Provide the (X, Y) coordinate of the cell's center where the given text is located.  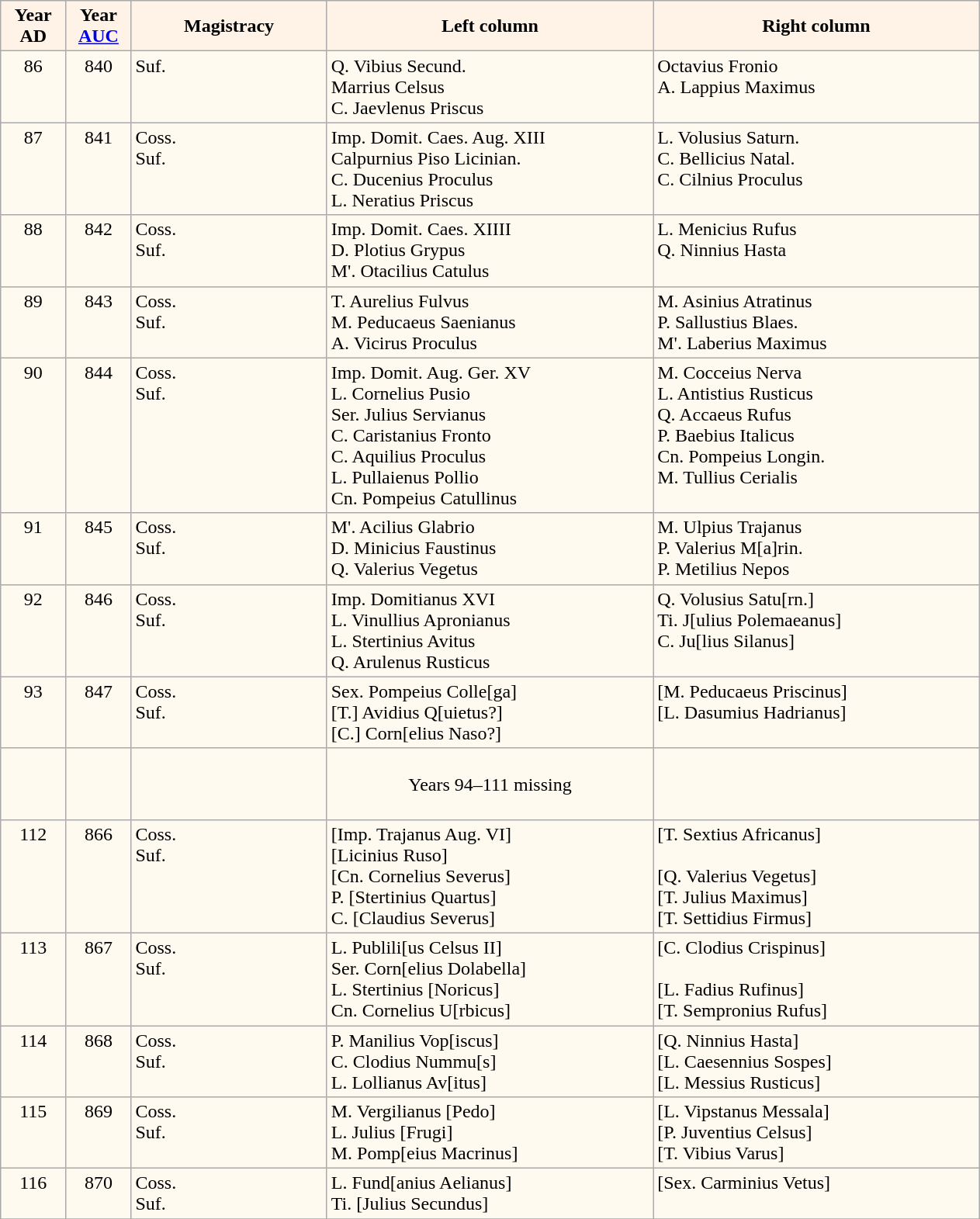
Imp. Domitianus XVIL. Vinullius ApronianusL. Stertinius AvitusQ. Arulenus Rusticus (490, 630)
Magistracy (229, 26)
Imp. Domit. Aug. Ger. XVL. Cornelius PusioSer. Julius ServianusC. Caristanius FrontoC. Aquilius ProculusL. Pullaienus PollioCn. Pompeius Catullinus (490, 435)
Imp. Domit. Caes. Aug. XIIICalpurnius Piso Licinian.C. Ducenius ProculusL. Neratius Priscus (490, 169)
867 (99, 979)
M. Cocceius NervaL. Antistius RusticusQ. Accaeus RufusP. Baebius ItalicusCn. Pompeius Longin.M. Tullius Cerialis (816, 435)
Left column (490, 26)
L. Volusius Saturn.C. Bellicius Natal.C. Cilnius Proculus (816, 169)
L. Publili[us Celsus II]Ser. Corn[elius Dolabella]L. Stertinius [Noricus]Cn. Cornelius U[rbicus] (490, 979)
[C. Clodius Crispinus][L. Fadius Rufinus][T. Sempronius Rufus] (816, 979)
[L. Vipstanus Messala][P. Juventius Celsus][T. Vibius Varus] (816, 1133)
843 (99, 322)
Suf. (229, 87)
845 (99, 549)
[Sex. Carminius Vetus] (816, 1193)
868 (99, 1061)
P. Manilius Vop[iscus]C. Clodius Nummu[s]L. Lollianus Av[itus] (490, 1061)
Q. Vibius Secund.Marrius CelsusC. Jaevlenus Priscus (490, 87)
115 (33, 1133)
842 (99, 251)
869 (99, 1133)
91 (33, 549)
844 (99, 435)
M. Asinius AtratinusP. Sallustius Blaes.M'. Laberius Maximus (816, 322)
M. Vergilianus [Pedo]L. Julius [Frugi]M. Pomp[eius Macrinus] (490, 1133)
M. Ulpius TrajanusP. Valerius M[a]rin.P. Metilius Nepos (816, 549)
Octavius FronioA. Lappius Maximus (816, 87)
[Imp. Trajanus Aug. VI][Licinius Ruso][Cn. Cornelius Severus]P. [Stertinius Quartus]C. [Claudius Severus] (490, 876)
112 (33, 876)
[T. Sextius Africanus][Q. Valerius Vegetus][T. Julius Maximus][T. Settidius Firmus] (816, 876)
841 (99, 169)
840 (99, 87)
113 (33, 979)
YearAD (33, 26)
L. Fund[anius Aelianus]Ti. [Julius Secundus] (490, 1193)
Years 94–111 missing (490, 784)
847 (99, 712)
866 (99, 876)
92 (33, 630)
93 (33, 712)
L. Menicius RufusQ. Ninnius Hasta (816, 251)
Sex. Pompeius Colle[ga][T.] Avidius Q[uietus?][C.] Corn[elius Naso?] (490, 712)
87 (33, 169)
M'. Acilius GlabrioD. Minicius FaustinusQ. Valerius Vegetus (490, 549)
114 (33, 1061)
[M. Peducaeus Priscinus][L. Dasumius Hadrianus] (816, 712)
88 (33, 251)
Right column (816, 26)
846 (99, 630)
86 (33, 87)
Q. Volusius Satu[rn.]Ti. J[ulius Polemaeanus]C. Ju[lius Silanus] (816, 630)
870 (99, 1193)
89 (33, 322)
90 (33, 435)
YearAUC (99, 26)
T. Aurelius FulvusM. Peducaeus SaenianusA. Vicirus Proculus (490, 322)
Imp. Domit. Caes. XIIIID. Plotius GrypusM'. Otacilius Catulus (490, 251)
116 (33, 1193)
[Q. Ninnius Hasta][L. Caesennius Sospes][L. Messius Rusticus] (816, 1061)
